Return the (x, y) coordinate for the center point of the cell that contains the specified text.  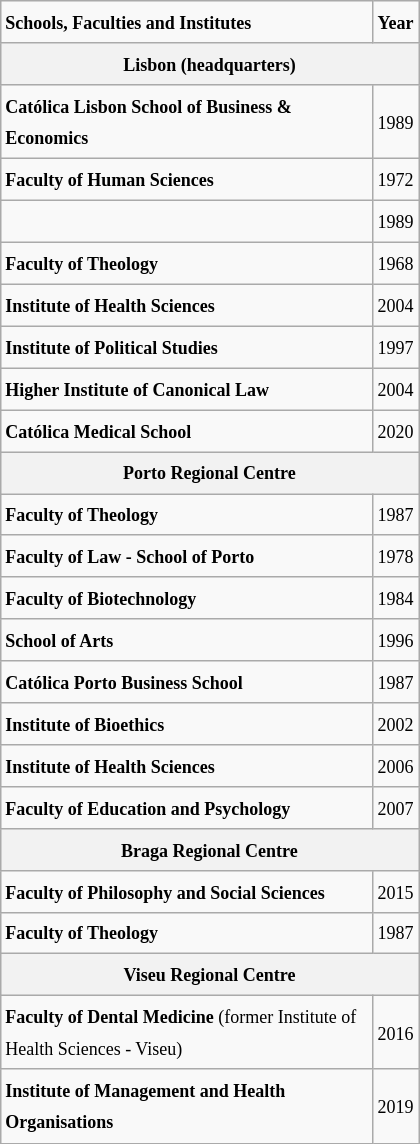
Porto Regional Centre (209, 473)
1997 (396, 347)
Faculty of Law - School of Porto (186, 556)
Católica Lisbon School of Business & Economics (186, 122)
2019 (396, 1106)
1968 (396, 263)
Institute of Bioethics (186, 724)
1996 (396, 640)
2016 (396, 1033)
Faculty of Human Sciences (186, 180)
Braga Regional Centre (209, 849)
2020 (396, 431)
Faculty of Philosophy and Social Sciences (186, 891)
Lisbon (headquarters) (209, 64)
Faculty of Education and Psychology (186, 808)
1984 (396, 598)
2006 (396, 766)
Viseu Regional Centre (209, 975)
1978 (396, 556)
Católica Medical School (186, 431)
2007 (396, 808)
2015 (396, 891)
Faculty of Dental Medicine (former Institute of Health Sciences - Viseu) (186, 1033)
Higher Institute of Canonical Law (186, 389)
Institute of Political Studies (186, 347)
Institute of Management and Health Organisations (186, 1106)
2002 (396, 724)
Católica Porto Business School (186, 682)
1972 (396, 180)
School of Arts (186, 640)
Year (396, 22)
Schools, Faculties and Institutes (186, 22)
Faculty of Biotechnology (186, 598)
